Find where the given text appears and provide that cell's center as (x, y) coordinate. 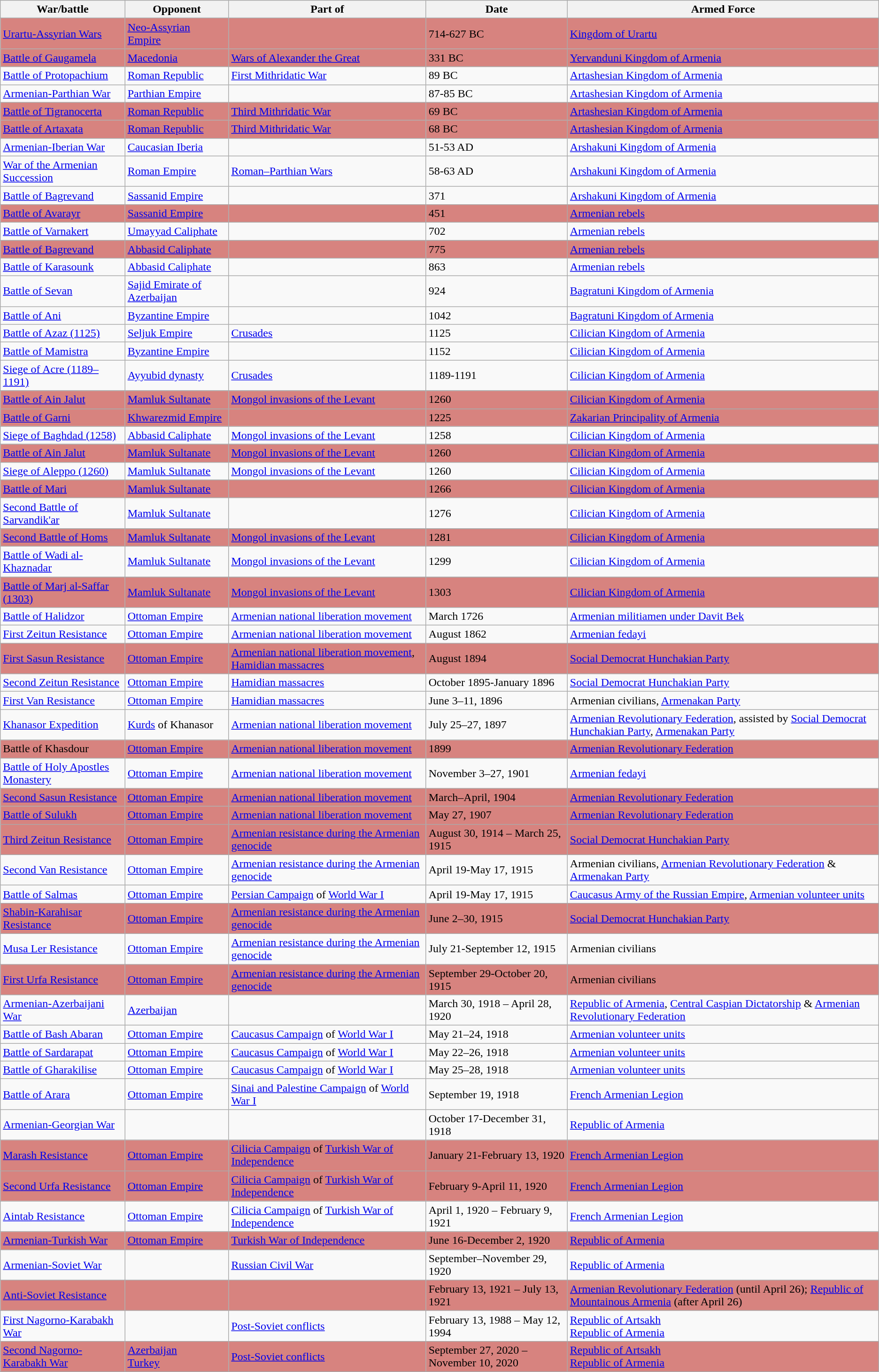
Sinai and Palestine Campaign of World War I (327, 1094)
First Sasun Resistance (63, 658)
Battle of Ani (63, 316)
First Van Resistance (63, 701)
February 13, 1988 – May 12, 1994 (497, 1326)
Armenian national liberation movement, Hamidian massacres (327, 658)
Battle of Khasdour (63, 749)
1276 (497, 513)
Siege of Aleppo (1260) (63, 471)
Battle of Avarayr (63, 213)
June 16-December 2, 1920 (497, 1241)
68 BC (497, 129)
1225 (497, 417)
February 13, 1921 – July 13, 1921 (497, 1295)
58-63 AD (497, 171)
Roman–Parthian Wars (327, 171)
Armenian-Turkish War (63, 1241)
Ayyubid dynasty (177, 376)
Republic of Armenia, Central Caspian Dictatorship & Armenian Revolutionary Federation (723, 1010)
September 19, 1918 (497, 1094)
Battle of Salmas (63, 894)
January 21-February 13, 1920 (497, 1155)
March 1726 (497, 617)
Second Battle of Homs (63, 537)
March–April, 1904 (497, 797)
Armenian-Azerbaijani War (63, 1010)
Seljuk Empire (177, 333)
Battle of Arara (63, 1094)
Battle of Holy Apostles Monastery (63, 773)
First Nagorno-Karabakh War (63, 1326)
August 1894 (497, 658)
May 25–28, 1918 (497, 1070)
371 (497, 195)
Musa Ler Resistance (63, 948)
Battle of Gharakilise (63, 1070)
Azerbaijan Turkey (177, 1356)
Battle of Marj al-Saffar (1303) (63, 592)
Wars of Alexander the Great (327, 58)
Armenian civilians, Armenian Revolutionary Federation & Armenakan Party (723, 870)
March 30, 1918 – April 28, 1920 (497, 1010)
Battle of Mari (63, 489)
First Zeitun Resistance (63, 634)
Anti-Soviet Resistance (63, 1295)
Opponent (177, 9)
Second Sasun Resistance (63, 797)
Battle of Mamistra (63, 351)
Battle of Tigranocerta (63, 111)
1258 (497, 435)
Battle of Sardarapat (63, 1052)
November 3–27, 1901 (497, 773)
Khanasor Expedition (63, 725)
Russian Civil War (327, 1265)
924 (497, 291)
Battle of Gaugamela (63, 58)
775 (497, 249)
Second Urfa Resistance (63, 1186)
Kurds of Khanasor (177, 725)
89 BC (497, 76)
Armenian-Soviet War (63, 1265)
Armenian-Parthian War (63, 93)
Azerbaijan (177, 1010)
702 (497, 231)
October 17-December 31, 1918 (497, 1125)
Caucasus Army of the Russian Empire, Armenian volunteer units (723, 894)
87-85 BC (497, 93)
Armenian Revolutionary Federation (until April 26); Republic of Mountainous Armenia (after April 26) (723, 1295)
First Urfa Resistance (63, 979)
Shabin-Karahisar Resistance (63, 918)
451 (497, 213)
Battle of Halidzor (63, 617)
Armenian-Georgian War (63, 1125)
July 25–27, 1897 (497, 725)
51-53 AD (497, 147)
June 3–11, 1896 (497, 701)
1042 (497, 316)
September 29-October 20, 1915 (497, 979)
First Mithridatic War (327, 76)
Roman Empire (177, 171)
Armenian civilians, Armenakan Party (723, 701)
69 BC (497, 111)
Second Zeitun Resistance (63, 683)
Aintab Resistance (63, 1216)
Battle of Sulukh (63, 815)
May 21–24, 1918 (497, 1034)
Marash Resistance (63, 1155)
Macedonia (177, 58)
331 BC (497, 58)
Battle of Artaxata (63, 129)
Persian Campaign of World War I (327, 894)
Kingdom of Urartu (723, 34)
714-627 BC (497, 34)
August 30, 1914 – March 25, 1915 (497, 840)
July 21-September 12, 1915 (497, 948)
Battle of Sevan (63, 291)
May 27, 1907 (497, 815)
1152 (497, 351)
Battle of Azaz (1125) (63, 333)
June 2–30, 1915 (497, 918)
Date (497, 9)
Armed Force (723, 9)
Siege of Acre (1189–1191) (63, 376)
War/battle (63, 9)
September–November 29, 1920 (497, 1265)
Umayyad Caliphate (177, 231)
Battle of Varnakert (63, 231)
Second Battle of Sarvandik'ar (63, 513)
Armenian-Iberian War (63, 147)
August 1862 (497, 634)
September 27, 2020 – November 10, 2020 (497, 1356)
October 1895-January 1896 (497, 683)
Battle of Garni (63, 417)
1899 (497, 749)
Battle of Karasounk (63, 267)
Khwarezmid Empire (177, 417)
April 1, 1920 – February 9, 1921 (497, 1216)
Sajid Emirate of Azerbaijan (177, 291)
Neo-Assyrian Empire (177, 34)
1299 (497, 562)
Armenian militiamen under Davit Bek (723, 617)
Caucasian Iberia (177, 147)
Third Zeitun Resistance (63, 840)
Siege of Baghdad (1258) (63, 435)
1189-1191 (497, 376)
Urartu-Assyrian Wars (63, 34)
Second Van Resistance (63, 870)
1125 (497, 333)
863 (497, 267)
Second Nagorno-Karabakh War (63, 1356)
Battle of Protopachium (63, 76)
Armenian Revolutionary Federation, assisted by Social Democrat Hunchakian Party, Armenakan Party (723, 725)
1266 (497, 489)
May 22–26, 1918 (497, 1052)
Parthian Empire (177, 93)
Turkish War of Independence (327, 1241)
1303 (497, 592)
Part of (327, 9)
Battle of Wadi al-Khaznadar (63, 562)
Zakarian Principality of Armenia (723, 417)
1281 (497, 537)
Yervanduni Kingdom of Armenia (723, 58)
War of the Armenian Succession (63, 171)
Battle of Bash Abaran (63, 1034)
February 9-April 11, 1920 (497, 1186)
